For the text-containing cell, return its midpoint in [X, Y] coordinate format. 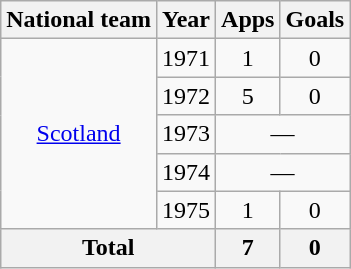
Year [186, 20]
National team [79, 20]
Goals [315, 20]
5 [248, 96]
1975 [186, 210]
1972 [186, 96]
1971 [186, 58]
7 [248, 248]
Apps [248, 20]
Scotland [79, 134]
Total [108, 248]
1973 [186, 134]
1974 [186, 172]
